Identify which cell holds the provided text, then report its (X, Y) central coordinate. 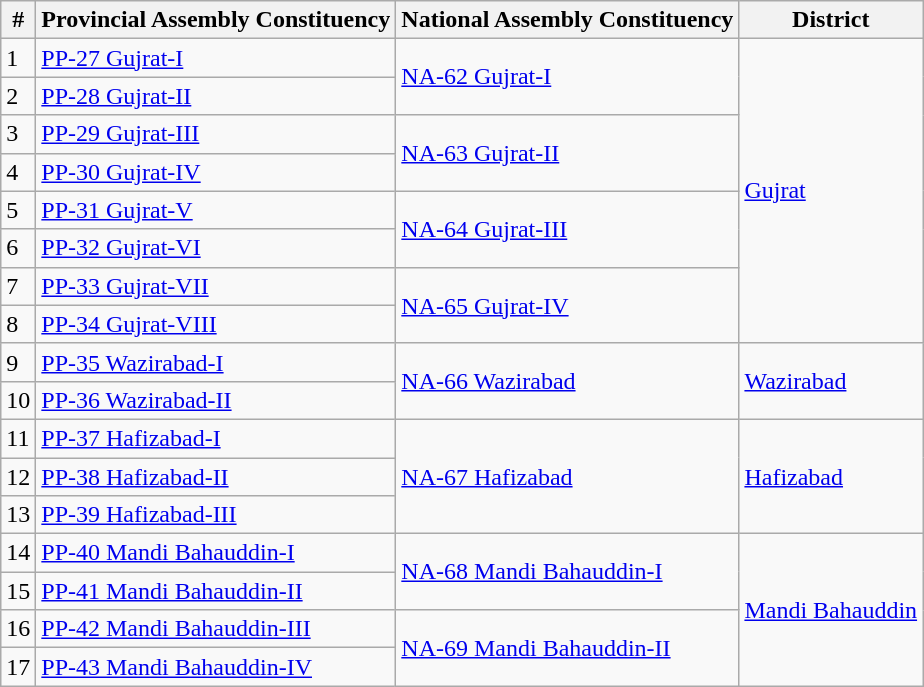
# (18, 20)
9 (18, 362)
2 (18, 96)
PP-29 Gujrat-III (216, 134)
PP-31 Gujrat-V (216, 210)
Hafizabad (831, 476)
PP-33 Gujrat-VII (216, 286)
PP-42 Mandi Bahauddin-III (216, 629)
PP-27 Gujrat-I (216, 58)
Gujrat (831, 191)
PP-36 Wazirabad-II (216, 400)
PP-38 Hafizabad-II (216, 477)
NA-64 Gujrat-III (568, 229)
PP-35 Wazirabad-I (216, 362)
13 (18, 515)
NA-66 Wazirabad (568, 381)
PP-43 Mandi Bahauddin-IV (216, 667)
Wazirabad (831, 381)
17 (18, 667)
15 (18, 591)
6 (18, 248)
PP-40 Mandi Bahauddin-I (216, 553)
8 (18, 324)
PP-39 Hafizabad-III (216, 515)
PP-37 Hafizabad-I (216, 438)
14 (18, 553)
National Assembly Constituency (568, 20)
NA-65 Gujrat-IV (568, 305)
PP-30 Gujrat-IV (216, 172)
PP-41 Mandi Bahauddin-II (216, 591)
NA-63 Gujrat-II (568, 153)
District (831, 20)
4 (18, 172)
Provincial Assembly Constituency (216, 20)
1 (18, 58)
PP-32 Gujrat-VI (216, 248)
11 (18, 438)
NA-62 Gujrat-I (568, 77)
3 (18, 134)
7 (18, 286)
PP-28 Gujrat-II (216, 96)
5 (18, 210)
NA-69 Mandi Bahauddin-II (568, 648)
12 (18, 477)
NA-67 Hafizabad (568, 476)
Mandi Bahauddin (831, 610)
PP-34 Gujrat-VIII (216, 324)
16 (18, 629)
10 (18, 400)
NA-68 Mandi Bahauddin-I (568, 572)
